Capture the cell that displays the provided text and extract its (X, Y) central coordinate. 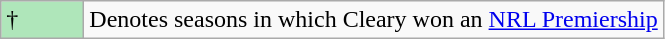
† (42, 20)
Denotes seasons in which Cleary won an NRL Premiership (374, 20)
